From the cell containing the given text, extract its center point as (X, Y) coordinate. 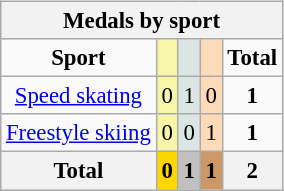
Freestyle skiing (79, 133)
Speed skating (79, 96)
Medals by sport (142, 21)
Sport (79, 58)
2 (252, 171)
